Pinpoint the cell where the given text exists, returning its [X, Y] midpoint coordinate. 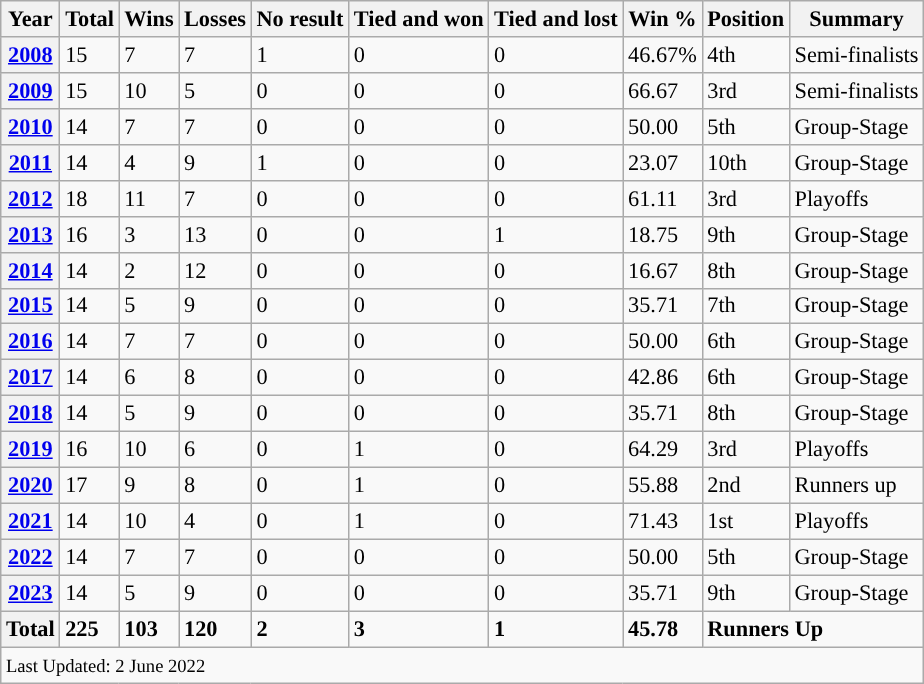
2023 [30, 593]
2009 [30, 90]
Summary [856, 19]
12 [215, 270]
Win % [662, 19]
71.43 [662, 521]
42.86 [662, 378]
64.29 [662, 450]
11 [149, 198]
17 [90, 485]
13 [215, 234]
2011 [30, 162]
2021 [30, 521]
2022 [30, 557]
46.67% [662, 55]
Runners Up [813, 629]
66.67 [662, 90]
Runners up [856, 485]
2020 [30, 485]
2010 [30, 126]
7th [746, 306]
18.75 [662, 234]
2017 [30, 378]
10th [746, 162]
18 [90, 198]
103 [149, 629]
2019 [30, 450]
23.07 [662, 162]
16.67 [662, 270]
2016 [30, 342]
55.88 [662, 485]
Tied and won [419, 19]
2014 [30, 270]
45.78 [662, 629]
61.11 [662, 198]
Year [30, 19]
2nd [746, 485]
Losses [215, 19]
Tied and lost [556, 19]
2015 [30, 306]
No result [300, 19]
Last Updated: 2 June 2022 [462, 665]
2018 [30, 414]
4th [746, 55]
225 [90, 629]
Wins [149, 19]
1st [746, 521]
2013 [30, 234]
2012 [30, 198]
2008 [30, 55]
Position [746, 19]
120 [215, 629]
